Search for the cell housing the specified text and yield its (x, y) center coordinate. 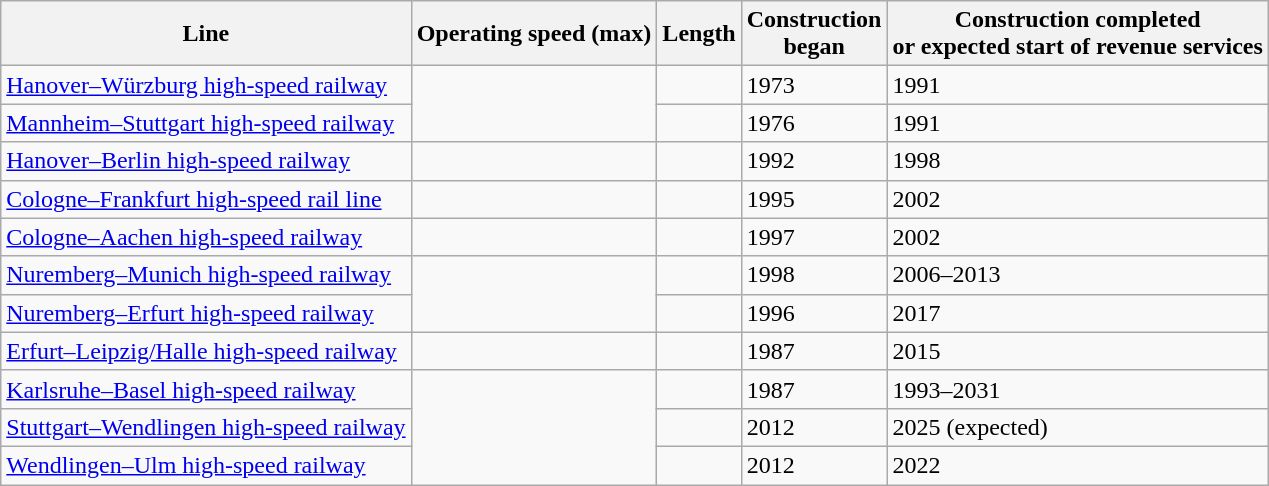
Hanover–Berlin high-speed railway (206, 161)
1993–2031 (1078, 389)
Wendlingen–Ulm high-speed railway (206, 465)
Operating speed (max) (534, 34)
Hanover–Würzburg high-speed railway (206, 85)
Stuttgart–Wendlingen high-speed railway (206, 427)
1976 (814, 123)
Karlsruhe–Basel high-speed railway (206, 389)
Erfurt–Leipzig/Halle high-speed railway (206, 351)
2017 (1078, 313)
Construction completedor expected start of revenue services (1078, 34)
Cologne–Frankfurt high-speed rail line (206, 199)
1995 (814, 199)
1992 (814, 161)
2015 (1078, 351)
Cologne–Aachen high-speed railway (206, 237)
1997 (814, 237)
Line (206, 34)
2006–2013 (1078, 275)
2022 (1078, 465)
1996 (814, 313)
Constructionbegan (814, 34)
Length (699, 34)
Nuremberg–Munich high-speed railway (206, 275)
1973 (814, 85)
Mannheim–Stuttgart high-speed railway (206, 123)
Nuremberg–Erfurt high-speed railway (206, 313)
2025 (expected) (1078, 427)
